Locate the cell with the specified text and output its (x, y) center coordinate. 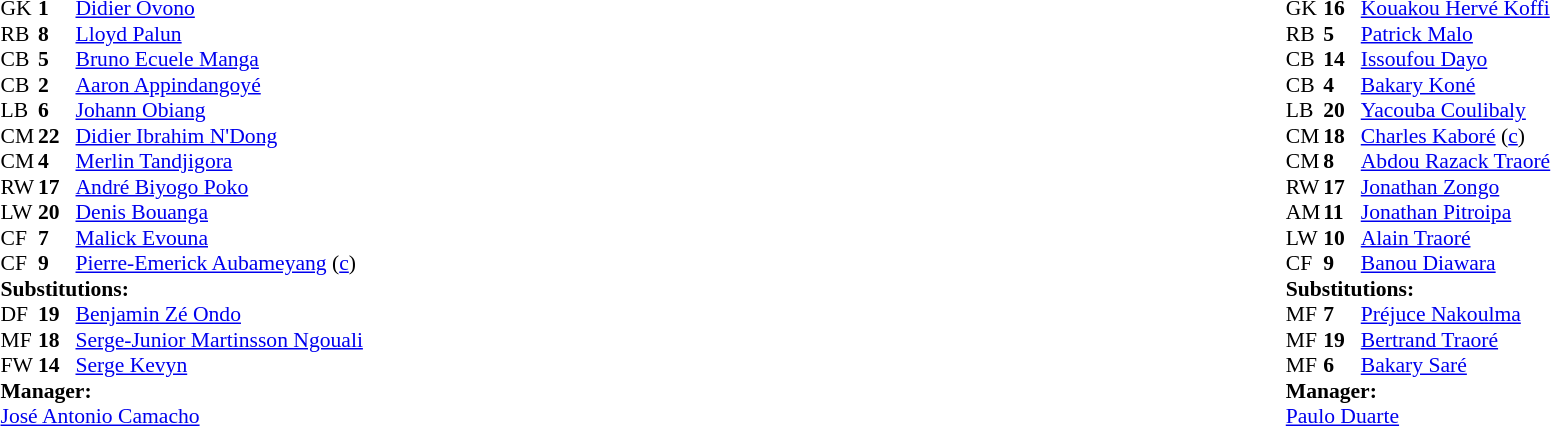
Lloyd Palun (220, 34)
FW (19, 365)
Bakary Saré (1456, 365)
Merlin Tandjigora (220, 161)
Serge Kevyn (220, 365)
André Biyogo Poko (220, 187)
Issoufou Dayo (1456, 59)
22 (57, 136)
Patrick Malo (1456, 34)
Benjamin Zé Ondo (220, 315)
Yacouba Coulibaly (1456, 111)
AM (1305, 213)
Bakary Koné (1456, 85)
Alain Traoré (1456, 238)
Préjuce Nakoulma (1456, 315)
Aaron Appindangoyé (220, 85)
Malick Evouna (220, 238)
Bertrand Traoré (1456, 340)
10 (1342, 238)
11 (1342, 213)
Charles Kaboré (c) (1456, 136)
Pierre-Emerick Aubameyang (c) (220, 263)
Jonathan Zongo (1456, 187)
DF (19, 315)
Didier Ibrahim N'Dong (220, 136)
Bruno Ecuele Manga (220, 59)
Jonathan Pitroipa (1456, 213)
2 (57, 85)
Banou Diawara (1456, 263)
Johann Obiang (220, 111)
Serge-Junior Martinsson Ngouali (220, 340)
Abdou Razack Traoré (1456, 161)
Denis Bouanga (220, 213)
